For the text-containing cell, return its midpoint in [X, Y] coordinate format. 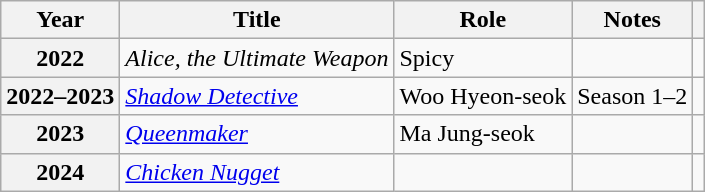
Role [483, 20]
Spicy [483, 58]
2023 [60, 134]
Notes [632, 20]
Ma Jung-seok [483, 134]
Season 1–2 [632, 96]
Queenmaker [257, 134]
2024 [60, 172]
2022 [60, 58]
Alice, the Ultimate Weapon [257, 58]
Title [257, 20]
Shadow Detective [257, 96]
2022–2023 [60, 96]
Chicken Nugget [257, 172]
Year [60, 20]
Woo Hyeon-seok [483, 96]
